Determine the [X, Y] coordinate at the center of the cell enclosing the given text.  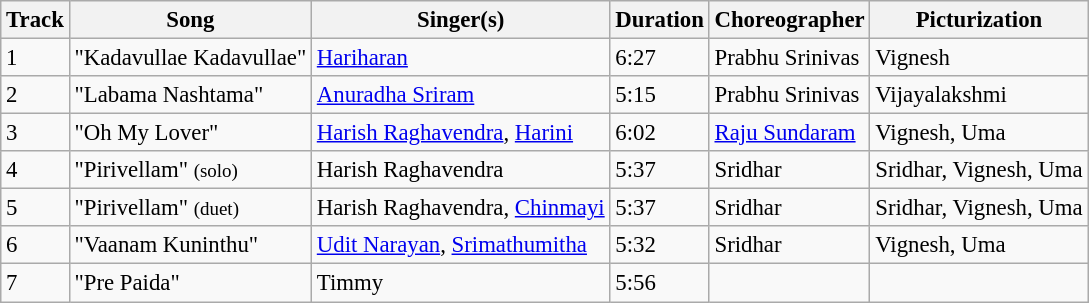
Harish Raghavendra [461, 170]
"Pirivellam" (duet) [190, 208]
6:02 [660, 133]
2 [35, 95]
Timmy [461, 283]
Harish Raghavendra, Chinmayi [461, 208]
Hariharan [461, 58]
"Pirivellam" (solo) [190, 170]
Track [35, 20]
Anuradha Sriram [461, 95]
5:56 [660, 283]
5 [35, 208]
Vijayalakshmi [979, 95]
Singer(s) [461, 20]
7 [35, 283]
5:32 [660, 245]
Duration [660, 20]
4 [35, 170]
Choreographer [790, 20]
Picturization [979, 20]
5:15 [660, 95]
Song [190, 20]
Harish Raghavendra, Harini [461, 133]
"Pre Paida" [190, 283]
"Kadavullae Kadavullae" [190, 58]
Raju Sundaram [790, 133]
6:27 [660, 58]
6 [35, 245]
1 [35, 58]
Udit Narayan, Srimathumitha [461, 245]
3 [35, 133]
"Labama Nashtama" [190, 95]
"Vaanam Kuninthu" [190, 245]
"Oh My Lover" [190, 133]
Vignesh [979, 58]
